Extract the (X, Y) coordinate from the center of the cell holding the provided text.  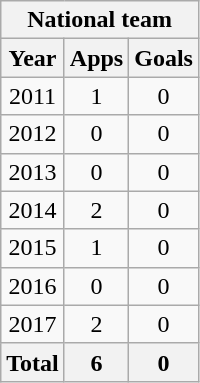
Goals (164, 58)
Apps (96, 58)
Total (33, 362)
2012 (33, 134)
2014 (33, 210)
2017 (33, 324)
2011 (33, 96)
6 (96, 362)
Year (33, 58)
2016 (33, 286)
2015 (33, 248)
2013 (33, 172)
National team (100, 20)
